Detect which cell encompasses the target text, then output its [x, y] center coordinate. 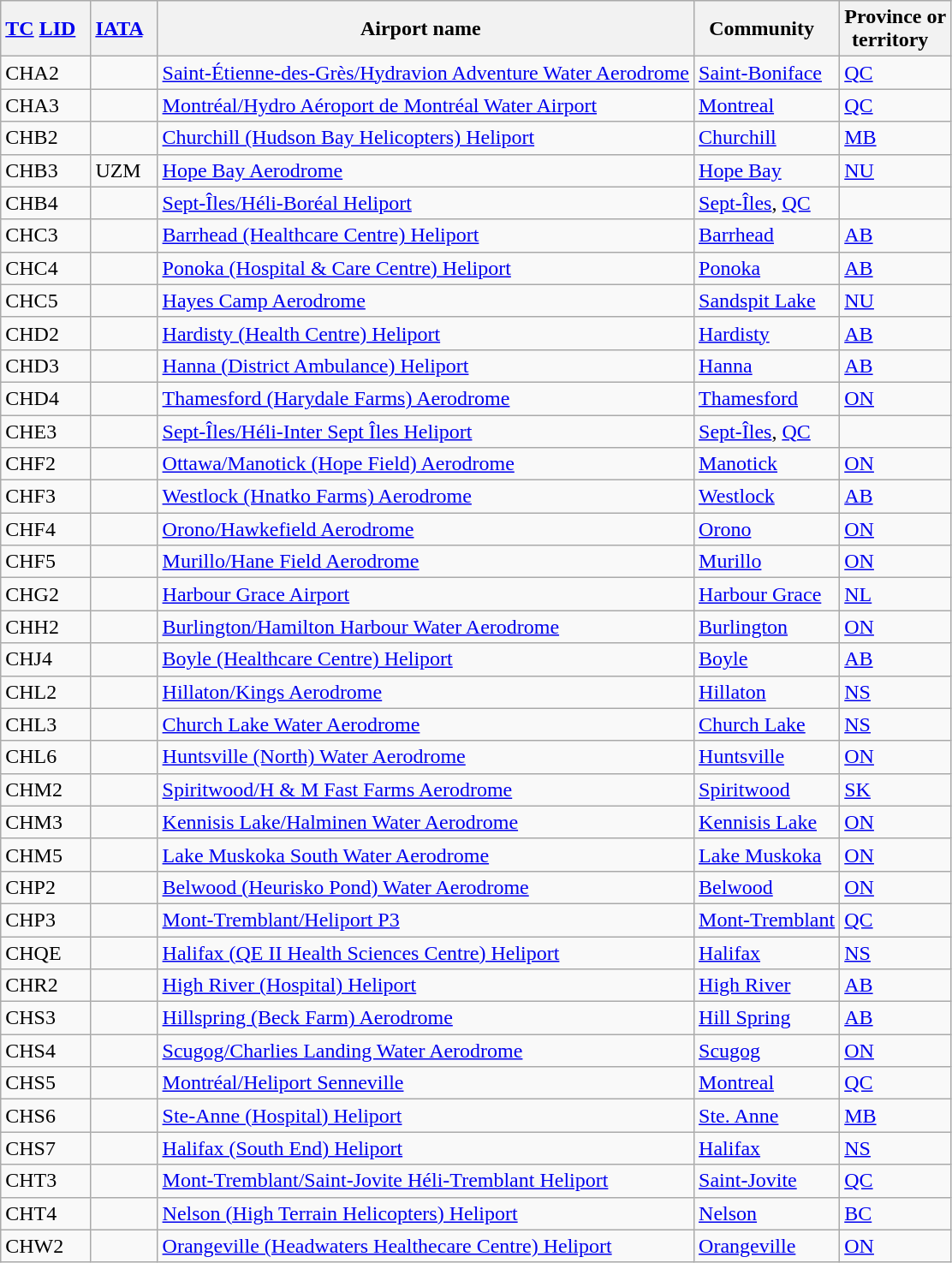
CHC3 [46, 235]
Sept-Îles/Héli-Inter Sept Îles Heliport [426, 431]
Harbour Grace [767, 594]
Hope Bay Aerodrome [426, 170]
TC LID [46, 29]
CHJ4 [46, 659]
Westlock [767, 497]
Hardisty (Health Centre) Heliport [426, 333]
CHP2 [46, 887]
CHM3 [46, 822]
Churchill (Hudson Bay Helicopters) Heliport [426, 138]
Thamesford (Harydale Farms) Aerodrome [426, 398]
Nelson [767, 1213]
CHB3 [46, 170]
CHF2 [46, 464]
Scugog [767, 1051]
Hill Spring [767, 1018]
SK [895, 789]
Ste-Anne (Hospital) Heliport [426, 1116]
Church Lake Water Aerodrome [426, 724]
IATA [124, 29]
Kennisis Lake [767, 822]
Huntsville (North) Water Aerodrome [426, 757]
CHC5 [46, 301]
Sept-Îles/Héli-Boréal Heliport [426, 203]
Murillo/Hane Field Aerodrome [426, 562]
Manotick [767, 464]
Church Lake [767, 724]
NL [895, 594]
Churchill [767, 138]
Hillaton/Kings Aerodrome [426, 692]
Kennisis Lake/Halminen Water Aerodrome [426, 822]
CHT4 [46, 1213]
CHL2 [46, 692]
Boyle [767, 659]
Province orterritory [895, 29]
Orangeville (Headwaters Healthecare Centre) Heliport [426, 1246]
Hillaton [767, 692]
Nelson (High Terrain Helicopters) Heliport [426, 1213]
Saint-Étienne-des-Grès/Hydravion Adventure Water Aerodrome [426, 73]
Hillspring (Beck Farm) Aerodrome [426, 1018]
CHS3 [46, 1018]
Orono/Hawkefield Aerodrome [426, 529]
Belwood [767, 887]
CHD4 [46, 398]
CHB4 [46, 203]
Belwood (Heurisko Pond) Water Aerodrome [426, 887]
Scugog/Charlies Landing Water Aerodrome [426, 1051]
Harbour Grace Airport [426, 594]
Ponoka (Hospital & Care Centre) Heliport [426, 268]
CHD3 [46, 366]
Halifax (QE II Health Sciences Centre) Heliport [426, 953]
CHA2 [46, 73]
Montréal/Heliport Senneville [426, 1083]
CHL6 [46, 757]
CHT3 [46, 1181]
Community [767, 29]
Montréal/Hydro Aéroport de Montréal Water Airport [426, 105]
CHG2 [46, 594]
Saint-Boniface [767, 73]
Murillo [767, 562]
Mont-Tremblant [767, 920]
CHC4 [46, 268]
Lake Muskoka [767, 855]
CHE3 [46, 431]
Airport name [426, 29]
CHP3 [46, 920]
CHL3 [46, 724]
Mont-Tremblant/Saint-Jovite Héli-Tremblant Heliport [426, 1181]
CHA3 [46, 105]
CHQE [46, 953]
Hanna [767, 366]
Halifax (South End) Heliport [426, 1148]
Hardisty [767, 333]
Mont-Tremblant/Heliport P3 [426, 920]
Orangeville [767, 1246]
Thamesford [767, 398]
CHM2 [46, 789]
Hanna (District Ambulance) Heliport [426, 366]
CHS7 [46, 1148]
Burlington/Hamilton Harbour Water Aerodrome [426, 627]
CHH2 [46, 627]
Spiritwood [767, 789]
CHF4 [46, 529]
Ottawa/Manotick (Hope Field) Aerodrome [426, 464]
CHS4 [46, 1051]
Barrhead [767, 235]
Sandspit Lake [767, 301]
CHB2 [46, 138]
CHF3 [46, 497]
UZM [124, 170]
Orono [767, 529]
CHD2 [46, 333]
Ponoka [767, 268]
CHS6 [46, 1116]
Spiritwood/H & M Fast Farms Aerodrome [426, 789]
High River (Hospital) Heliport [426, 986]
CHM5 [46, 855]
High River [767, 986]
Barrhead (Healthcare Centre) Heliport [426, 235]
Burlington [767, 627]
CHW2 [46, 1246]
BC [895, 1213]
CHS5 [46, 1083]
CHF5 [46, 562]
Ste. Anne [767, 1116]
Huntsville [767, 757]
Westlock (Hnatko Farms) Aerodrome [426, 497]
Saint-Jovite [767, 1181]
Hayes Camp Aerodrome [426, 301]
Boyle (Healthcare Centre) Heliport [426, 659]
CHR2 [46, 986]
Lake Muskoka South Water Aerodrome [426, 855]
Hope Bay [767, 170]
